Search for the cell housing the specified text and yield its (X, Y) center coordinate. 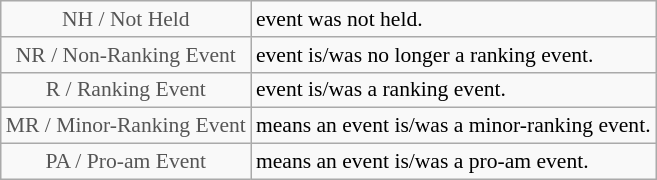
means an event is/was a minor-ranking event. (454, 126)
PA / Pro-am Event (126, 162)
MR / Minor-Ranking Event (126, 126)
means an event is/was a pro-am event. (454, 162)
NR / Non-Ranking Event (126, 55)
R / Ranking Event (126, 90)
event is/was a ranking event. (454, 90)
NH / Not Held (126, 19)
event is/was no longer a ranking event. (454, 55)
event was not held. (454, 19)
